Scan for the cell matching the given text and deliver its (x, y) coordinate at center. 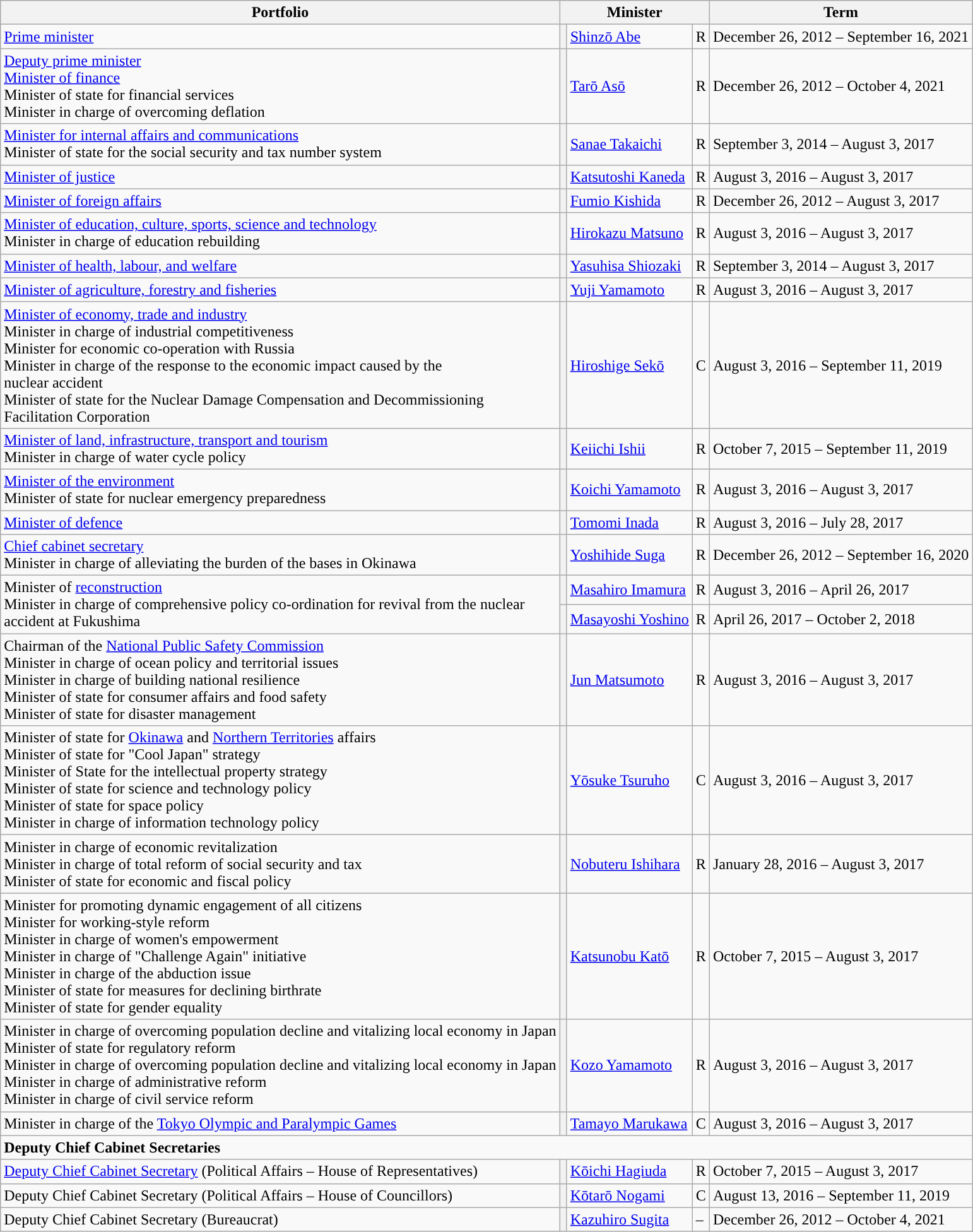
January 28, 2016 – August 3, 2017 (840, 864)
Katsutoshi Kaneda (630, 177)
Masahiro Imamura (630, 590)
October 7, 2015 – September 11, 2019 (840, 448)
April 26, 2017 – October 2, 2018 (840, 619)
Koichi Yamamoto (630, 490)
Deputy Chief Cabinet Secretary (Political Affairs – House of Representatives) (280, 1171)
Deputy Chief Cabinet Secretary (Political Affairs – House of Councillors) (280, 1195)
Minister of defence (280, 522)
August 13, 2016 – September 11, 2019 (840, 1195)
August 3, 2016 – July 28, 2017 (840, 522)
December 26, 2012 – September 16, 2021 (840, 37)
Deputy Chief Cabinet Secretaries (486, 1147)
Deputy prime ministerMinister of financeMinister of state for financial servicesMinister in charge of overcoming deflation (280, 86)
Yuji Yamamoto (630, 290)
Minister of agriculture, forestry and fisheries (280, 290)
December 26, 2012 – August 3, 2017 (840, 201)
Kōichi Hagiuda (630, 1171)
Yoshihide Suga (630, 555)
– (700, 1219)
Minister of health, labour, and welfare (280, 266)
Jun Matsumoto (630, 680)
Tomomi Inada (630, 522)
December 26, 2012 – September 16, 2020 (840, 555)
Nobuteru Ishihara (630, 864)
Minister of education, culture, sports, science and technologyMinister in charge of education rebuilding (280, 234)
Minister in charge of the Tokyo Olympic and Paralympic Games (280, 1123)
Kozo Yamamoto (630, 1065)
Keiichi Ishii (630, 448)
Portfolio (280, 13)
Minister (635, 13)
Yōsuke Tsuruho (630, 780)
Tarō Asō (630, 86)
Shinzō Abe (630, 37)
Yasuhisa Shiozaki (630, 266)
Masayoshi Yoshino (630, 619)
Sanae Takaichi (630, 144)
Minister of reconstructionMinister in charge of comprehensive policy co-ordination for revival from the nuclearaccident at Fukushima (280, 605)
Minister for internal affairs and communicationsMinister of state for the social security and tax number system (280, 144)
Deputy Chief Cabinet Secretary (Bureaucrat) (280, 1219)
Minister of land, infrastructure, transport and tourismMinister in charge of water cycle policy (280, 448)
Hirokazu Matsuno (630, 234)
Kazuhiro Sugita (630, 1219)
Fumio Kishida (630, 201)
Term (840, 13)
Tamayo Marukawa (630, 1123)
Minister of foreign affairs (280, 201)
Minister of justice (280, 177)
Katsunobu Katō (630, 956)
Minister of the environmentMinister of state for nuclear emergency preparedness (280, 490)
August 3, 2016 – April 26, 2017 (840, 590)
Prime minister (280, 37)
Kōtarō Nogami (630, 1195)
August 3, 2016 – September 11, 2019 (840, 365)
Hiroshige Sekō (630, 365)
Chief cabinet secretaryMinister in charge of alleviating the burden of the bases in Okinawa (280, 555)
